Provide the (x, y) coordinate of the cell's center where the given text is located.  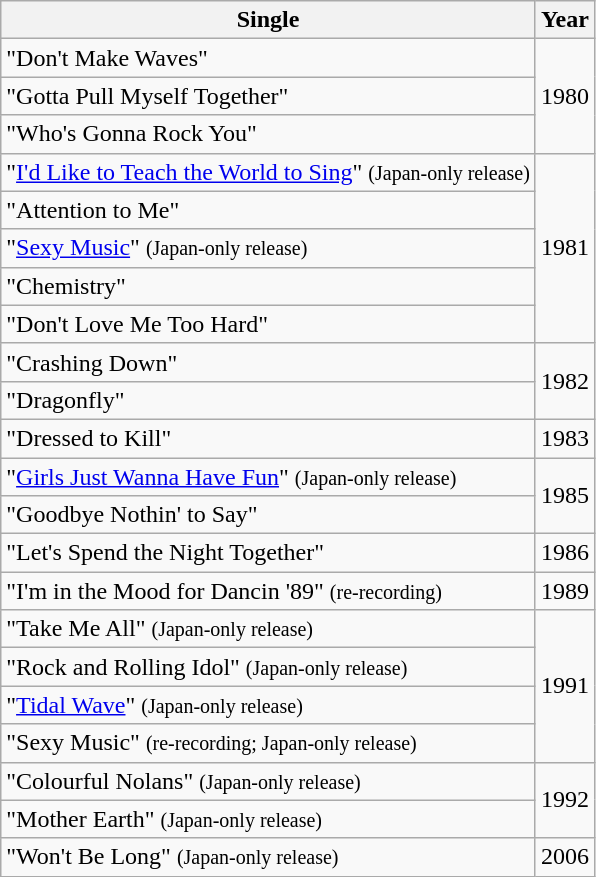
"Chemistry" (268, 286)
Year (564, 20)
"Dressed to Kill" (268, 438)
"Dragonfly" (268, 400)
"Sexy Music" (re-recording; Japan-only release) (268, 743)
1989 (564, 591)
"Goodbye Nothin' to Say" (268, 515)
"Won't Be Long" (Japan-only release) (268, 857)
2006 (564, 857)
"Who's Gonna Rock You" (268, 134)
1991 (564, 686)
"Let's Spend the Night Together" (268, 553)
1992 (564, 800)
1982 (564, 381)
Single (268, 20)
1983 (564, 438)
"Gotta Pull Myself Together" (268, 96)
"Colourful Nolans" (Japan-only release) (268, 781)
"Take Me All" (Japan-only release) (268, 629)
"Girls Just Wanna Have Fun" (Japan-only release) (268, 477)
1985 (564, 496)
"Sexy Music" (Japan-only release) (268, 248)
1981 (564, 248)
"Rock and Rolling Idol" (Japan-only release) (268, 667)
"Don't Make Waves" (268, 58)
"Crashing Down" (268, 362)
1980 (564, 96)
"I'm in the Mood for Dancin '89" (re-recording) (268, 591)
"Don't Love Me Too Hard" (268, 324)
"Mother Earth" (Japan-only release) (268, 819)
"Tidal Wave" (Japan-only release) (268, 705)
"Attention to Me" (268, 210)
1986 (564, 553)
"I'd Like to Teach the World to Sing" (Japan-only release) (268, 172)
